Extract the [X, Y] coordinate from the center of the cell holding the provided text.  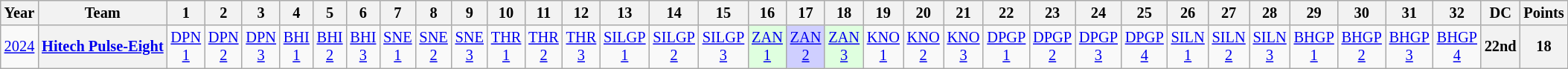
THR3 [581, 47]
BHGP4 [1457, 47]
Team [103, 13]
DPN2 [223, 47]
Points [1544, 13]
13 [624, 13]
14 [673, 13]
16 [767, 13]
11 [543, 13]
1 [186, 13]
ZAN3 [844, 47]
30 [1362, 13]
15 [723, 13]
DPN1 [186, 47]
Hitech Pulse-Eight [103, 47]
DPGP2 [1052, 47]
ZAN2 [806, 47]
7 [397, 13]
26 [1188, 13]
32 [1457, 13]
BHI3 [363, 47]
DPN3 [260, 47]
17 [806, 13]
SILGP3 [723, 47]
2024 [19, 47]
SNE1 [397, 47]
BHGP2 [1362, 47]
BHGP1 [1314, 47]
ZAN1 [767, 47]
KNO1 [883, 47]
20 [924, 13]
9 [470, 13]
21 [964, 13]
25 [1145, 13]
23 [1052, 13]
THR1 [506, 47]
19 [883, 13]
BHI1 [296, 47]
22nd [1500, 47]
3 [260, 13]
BHI2 [330, 47]
DPGP4 [1145, 47]
SILN3 [1270, 47]
SNE3 [470, 47]
SILGP1 [624, 47]
10 [506, 13]
SILGP2 [673, 47]
29 [1314, 13]
31 [1409, 13]
SILN1 [1188, 47]
4 [296, 13]
22 [1006, 13]
5 [330, 13]
DPGP3 [1098, 47]
27 [1229, 13]
KNO3 [964, 47]
DC [1500, 13]
Year [19, 13]
24 [1098, 13]
6 [363, 13]
12 [581, 13]
THR2 [543, 47]
SNE2 [433, 47]
KNO2 [924, 47]
8 [433, 13]
2 [223, 13]
SILN2 [1229, 47]
BHGP3 [1409, 47]
DPGP1 [1006, 47]
28 [1270, 13]
